Return the (X, Y) coordinate for the center point of the cell that contains the specified text.  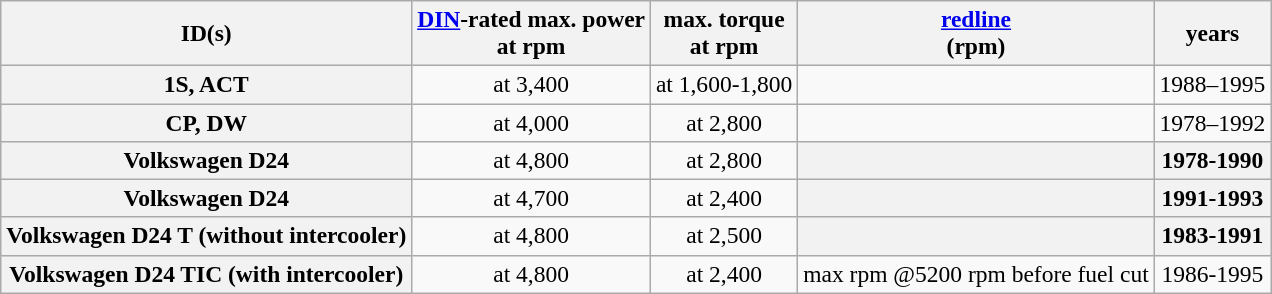
at 4,700 (532, 198)
at 4,000 (532, 122)
1988–1995 (1212, 84)
1S, ACT (206, 84)
1983-1991 (1212, 236)
max rpm @5200 rpm before fuel cut (976, 274)
at 1,600-1,800 (724, 84)
1978-1990 (1212, 160)
years (1212, 32)
Volkswagen D24 TIC (with intercooler) (206, 274)
at 2,500 (724, 236)
redline(rpm) (976, 32)
max. torqueat rpm (724, 32)
CP, DW (206, 122)
Volkswagen D24 T (without intercooler) (206, 236)
1978–1992 (1212, 122)
1991-1993 (1212, 198)
DIN-rated max. powerat rpm (532, 32)
at 3,400 (532, 84)
ID(s) (206, 32)
1986-1995 (1212, 274)
